Return [x, y] of the center of cell containing provided text 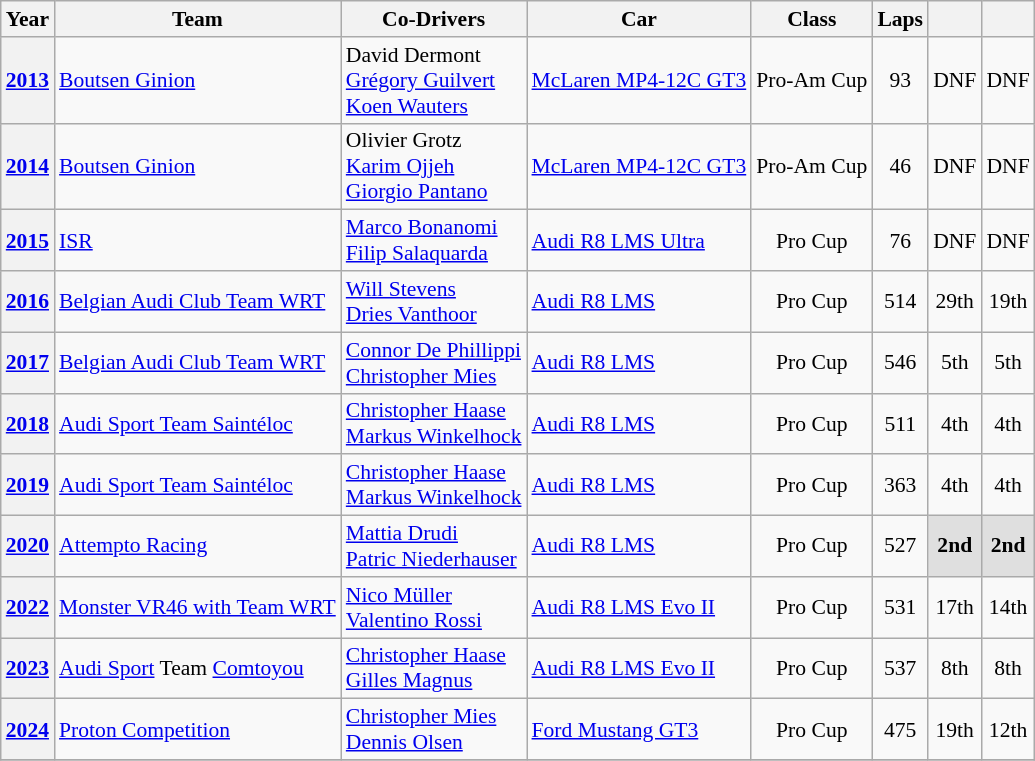
Attempto Racing [198, 546]
Audi Sport Team Comtoyou [198, 668]
Proton Competition [198, 730]
2019 [28, 486]
2013 [28, 80]
Audi R8 LMS Ultra [638, 240]
2017 [28, 362]
Class [812, 19]
2014 [28, 166]
Christopher Mies Dennis Olsen [434, 730]
46 [900, 166]
Olivier Grotz Karim Ojjeh Giorgio Pantano [434, 166]
Marco Bonanomi Filip Salaquarda [434, 240]
Year [28, 19]
Christopher Haase Gilles Magnus [434, 668]
Laps [900, 19]
12th [1008, 730]
Will Stevens Dries Vanthoor [434, 302]
93 [900, 80]
2023 [28, 668]
76 [900, 240]
546 [900, 362]
511 [900, 424]
ISR [198, 240]
29th [954, 302]
537 [900, 668]
Car [638, 19]
2024 [28, 730]
2016 [28, 302]
Ford Mustang GT3 [638, 730]
2018 [28, 424]
Nico Müller Valentino Rossi [434, 608]
363 [900, 486]
14th [1008, 608]
531 [900, 608]
527 [900, 546]
2022 [28, 608]
2015 [28, 240]
Co-Drivers [434, 19]
Connor De Phillippi Christopher Mies [434, 362]
475 [900, 730]
Monster VR46 with Team WRT [198, 608]
Mattia Drudi Patric Niederhauser [434, 546]
17th [954, 608]
Team [198, 19]
David Dermont Grégory Guilvert Koen Wauters [434, 80]
514 [900, 302]
2020 [28, 546]
